Search for the cell housing the specified text and yield its (X, Y) center coordinate. 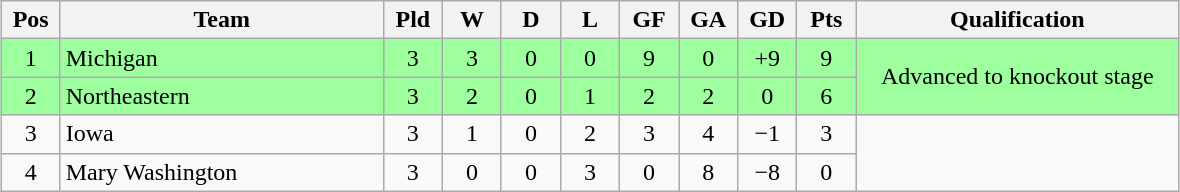
Qualification (1018, 20)
−1 (768, 134)
GF (650, 20)
Advanced to knockout stage (1018, 77)
Team (222, 20)
−8 (768, 172)
D (530, 20)
+9 (768, 58)
GA (708, 20)
W (472, 20)
Pld (412, 20)
GD (768, 20)
Michigan (222, 58)
Northeastern (222, 96)
L (590, 20)
6 (826, 96)
Iowa (222, 134)
Mary Washington (222, 172)
8 (708, 172)
Pts (826, 20)
Pos (30, 20)
